Scan for the cell matching the given text and deliver its [X, Y] coordinate at center. 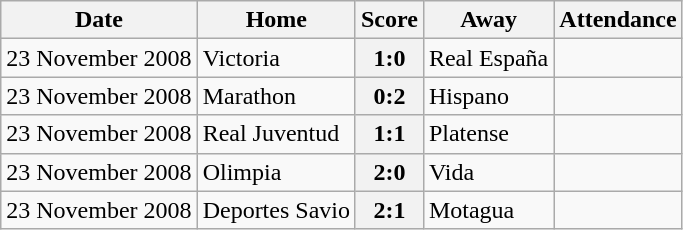
Real Juventud [276, 134]
Motagua [488, 210]
Platense [488, 134]
1:1 [389, 134]
2:1 [389, 210]
Deportes Savio [276, 210]
0:2 [389, 96]
Real España [488, 58]
Away [488, 20]
Score [389, 20]
Olimpia [276, 172]
Date [99, 20]
Home [276, 20]
Hispano [488, 96]
2:0 [389, 172]
1:0 [389, 58]
Vida [488, 172]
Victoria [276, 58]
Marathon [276, 96]
Attendance [618, 20]
